Detect which cell encompasses the target text, then output its [X, Y] center coordinate. 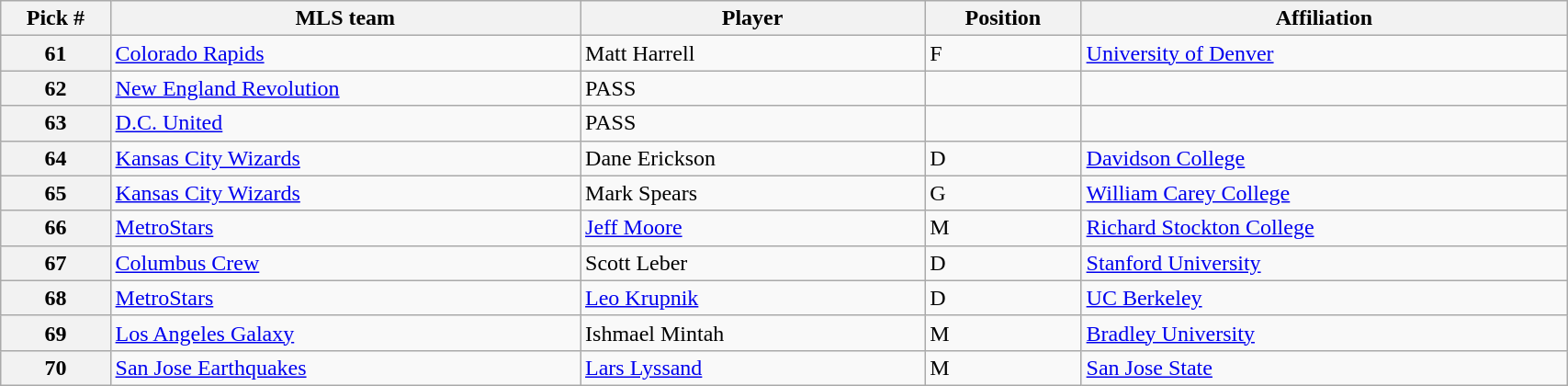
Columbus Crew [345, 263]
Stanford University [1325, 263]
F [1003, 53]
69 [55, 333]
UC Berkeley [1325, 298]
Leo Krupnik [753, 298]
62 [55, 88]
Colorado Rapids [345, 53]
68 [55, 298]
67 [55, 263]
Scott Leber [753, 263]
William Carey College [1325, 193]
70 [55, 368]
66 [55, 228]
San Jose State [1325, 368]
65 [55, 193]
University of Denver [1325, 53]
Dane Erickson [753, 158]
Mark Spears [753, 193]
Richard Stockton College [1325, 228]
Jeff Moore [753, 228]
D.C. United [345, 123]
Pick # [55, 18]
Player [753, 18]
MLS team [345, 18]
Matt Harrell [753, 53]
Lars Lyssand [753, 368]
Bradley University [1325, 333]
Affiliation [1325, 18]
63 [55, 123]
Los Angeles Galaxy [345, 333]
61 [55, 53]
New England Revolution [345, 88]
San Jose Earthquakes [345, 368]
G [1003, 193]
Davidson College [1325, 158]
Ishmael Mintah [753, 333]
64 [55, 158]
Position [1003, 18]
